Scan for the cell matching the given text and deliver its [X, Y] coordinate at center. 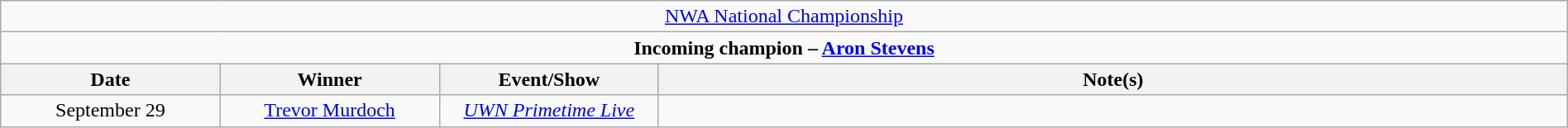
UWN Primetime Live [549, 111]
Incoming champion – Aron Stevens [784, 48]
September 29 [111, 111]
Winner [329, 79]
Date [111, 79]
Note(s) [1113, 79]
Event/Show [549, 79]
NWA National Championship [784, 17]
Trevor Murdoch [329, 111]
